Extract the (x, y) coordinate from the center of the cell holding the provided text.  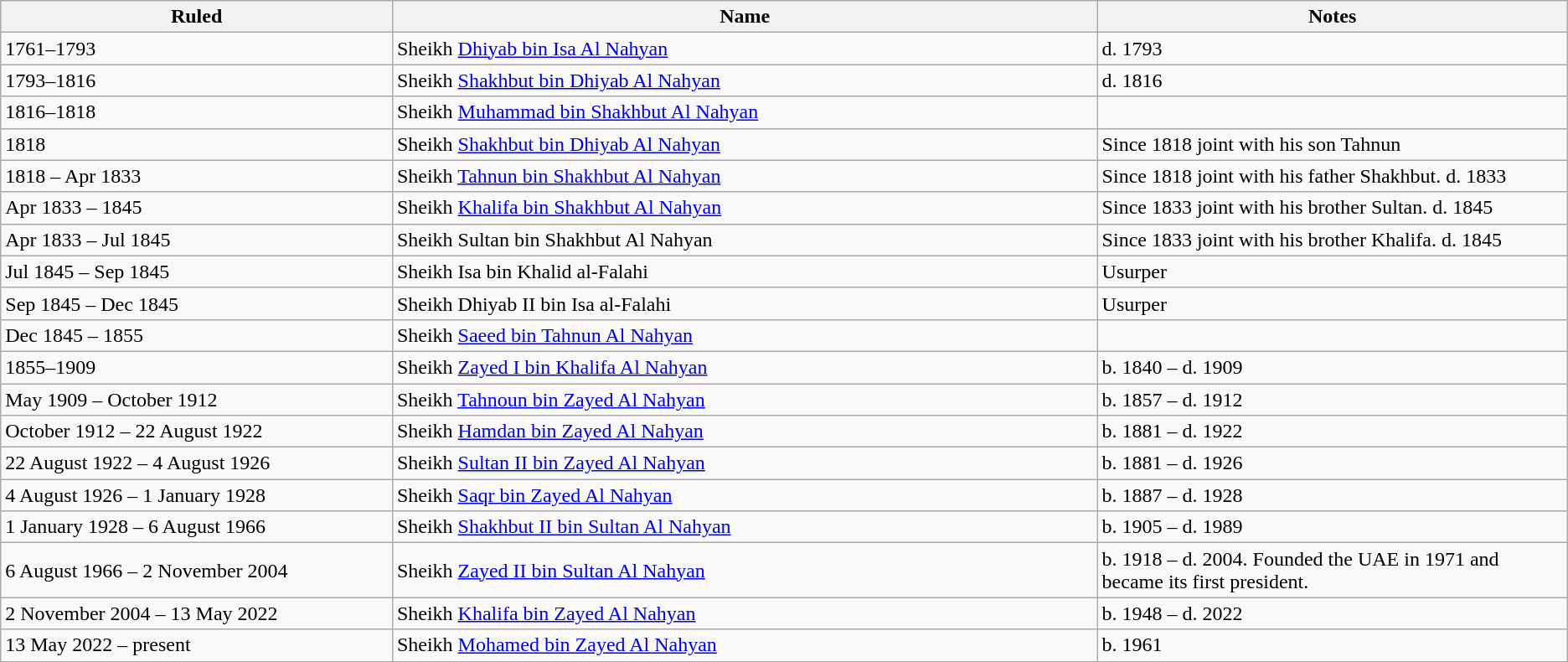
Sheikh Isa bin Khalid al-Falahi (745, 272)
May 1909 – October 1912 (197, 400)
Apr 1833 – Jul 1845 (197, 240)
b. 1887 – d. 1928 (1332, 495)
Sheikh Zayed I bin Khalifa Al Nahyan (745, 367)
Since 1833 joint with his brother Khalifa. d. 1845 (1332, 240)
Apr 1833 – 1845 (197, 208)
Sheikh Dhiyab bin Isa Al Nahyan (745, 49)
1761–1793 (197, 49)
Sheikh Khalifa bin Zayed Al Nahyan (745, 613)
d. 1793 (1332, 49)
1 January 1928 – 6 August 1966 (197, 527)
Sheikh Hamdan bin Zayed Al Nahyan (745, 432)
Sheikh Shakhbut II bin Sultan Al Nahyan (745, 527)
b. 1881 – d. 1926 (1332, 463)
Sheikh Tahnoun bin Zayed Al Nahyan (745, 400)
1818 (197, 144)
b. 1918 – d. 2004. Founded the UAE in 1971 and became its first president. (1332, 570)
Sheikh Muhammad bin Shakhbut Al Nahyan (745, 112)
Sheikh Saeed bin Tahnun Al Nahyan (745, 335)
1816–1818 (197, 112)
Since 1833 joint with his brother Sultan. d. 1845 (1332, 208)
Sheikh Dhiyab II bin Isa al-Falahi (745, 303)
d. 1816 (1332, 80)
Sep 1845 – Dec 1845 (197, 303)
2 November 2004 – 13 May 2022 (197, 613)
22 August 1922 – 4 August 1926 (197, 463)
Since 1818 joint with his son Tahnun (1332, 144)
1855–1909 (197, 367)
b. 1840 – d. 1909 (1332, 367)
b. 1905 – d. 1989 (1332, 527)
Sheikh Sultan II bin Zayed Al Nahyan (745, 463)
Name (745, 17)
4 August 1926 – 1 January 1928 (197, 495)
6 August 1966 – 2 November 2004 (197, 570)
b. 1881 – d. 1922 (1332, 432)
Jul 1845 – Sep 1845 (197, 272)
b. 1961 (1332, 645)
Sheikh Zayed II bin Sultan Al Nahyan (745, 570)
Since 1818 joint with his father Shakhbut. d. 1833 (1332, 176)
1818 – Apr 1833 (197, 176)
13 May 2022 – present (197, 645)
Ruled (197, 17)
Sheikh Saqr bin Zayed Al Nahyan (745, 495)
Sheikh Mohamed bin Zayed Al Nahyan (745, 645)
Sheikh Sultan bin Shakhbut Al Nahyan (745, 240)
October 1912 – 22 August 1922 (197, 432)
Notes (1332, 17)
Sheikh Tahnun bin Shakhbut Al Nahyan (745, 176)
Dec 1845 – 1855 (197, 335)
Sheikh Khalifa bin Shakhbut Al Nahyan (745, 208)
b. 1948 – d. 2022 (1332, 613)
1793–1816 (197, 80)
b. 1857 – d. 1912 (1332, 400)
